Capture the cell that displays the provided text and extract its (x, y) central coordinate. 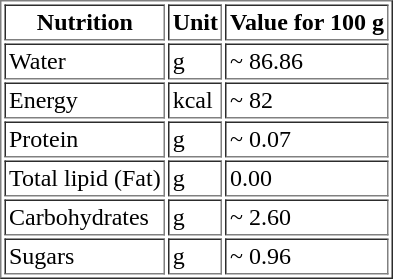
Carbohydrates (84, 218)
Water (84, 62)
~ 0.96 (306, 256)
0.00 (306, 178)
Sugars (84, 256)
Protein (84, 140)
Nutrition (84, 22)
kcal (195, 100)
~ 86.86 (306, 62)
Energy (84, 100)
Unit (195, 22)
~ 82 (306, 100)
Value for 100 g (306, 22)
Total lipid (Fat) (84, 178)
~ 2.60 (306, 218)
~ 0.07 (306, 140)
